Provide the (X, Y) coordinate of the cell's center where the given text is located.  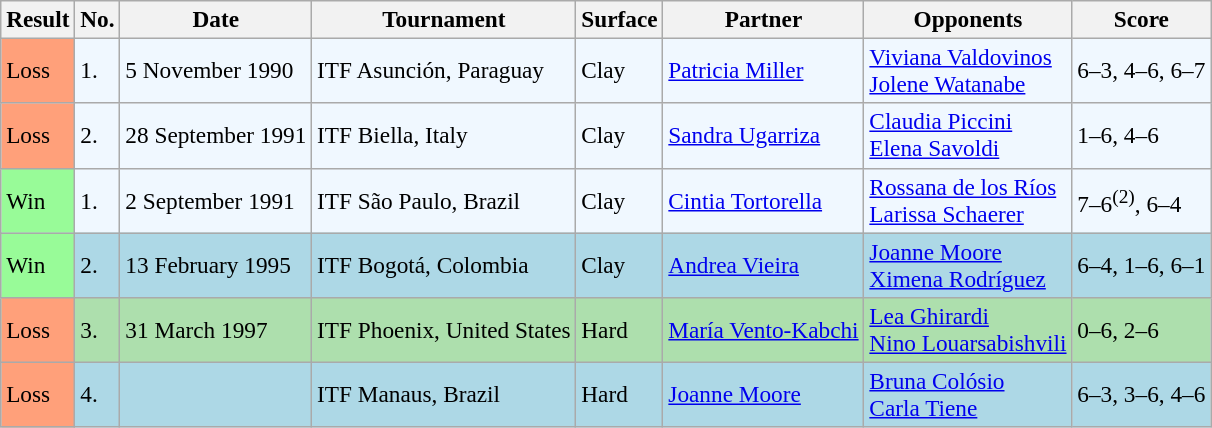
Result (38, 19)
Partner (764, 19)
0–6, 2–6 (1142, 330)
3. (98, 330)
ITF São Paulo, Brazil (444, 200)
6–4, 1–6, 6–1 (1142, 264)
7–6(2), 6–4 (1142, 200)
Opponents (968, 19)
1–6, 4–6 (1142, 136)
ITF Phoenix, United States (444, 330)
Joanne Moore (764, 394)
4. (98, 394)
28 September 1991 (216, 136)
Rossana de los Ríos Larissa Schaerer (968, 200)
6–3, 4–6, 6–7 (1142, 70)
ITF Bogotá, Colombia (444, 264)
Date (216, 19)
Bruna Colósio Carla Tiene (968, 394)
2 September 1991 (216, 200)
Surface (620, 19)
ITF Asunción, Paraguay (444, 70)
6–3, 3–6, 4–6 (1142, 394)
Cintia Tortorella (764, 200)
No. (98, 19)
Claudia Piccini Elena Savoldi (968, 136)
Sandra Ugarriza (764, 136)
5 November 1990 (216, 70)
Score (1142, 19)
ITF Biella, Italy (444, 136)
Lea Ghirardi Nino Louarsabishvili (968, 330)
María Vento-Kabchi (764, 330)
31 March 1997 (216, 330)
13 February 1995 (216, 264)
Patricia Miller (764, 70)
Tournament (444, 19)
Viviana Valdovinos Jolene Watanabe (968, 70)
ITF Manaus, Brazil (444, 394)
Joanne Moore Ximena Rodríguez (968, 264)
Andrea Vieira (764, 264)
